Determine the [x, y] coordinate at the center of the cell enclosing the given text.  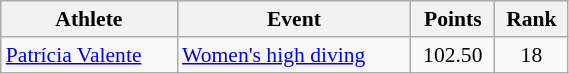
Event [294, 19]
Women's high diving [294, 55]
Patrícia Valente [89, 55]
18 [532, 55]
Rank [532, 19]
102.50 [453, 55]
Points [453, 19]
Athlete [89, 19]
